Extract the [X, Y] coordinate from the center of the cell holding the provided text.  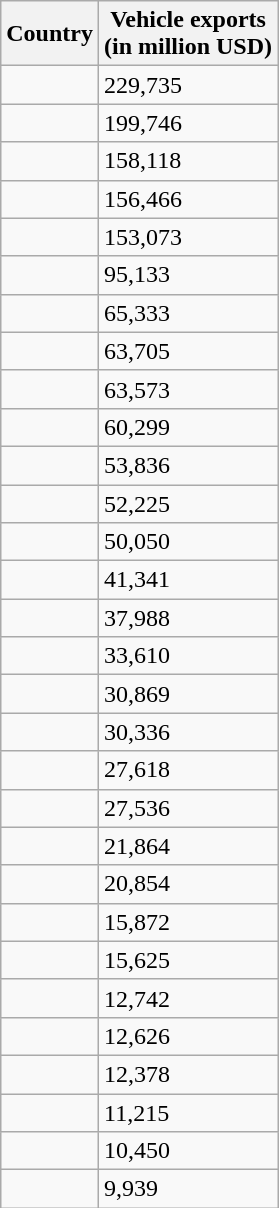
30,869 [188, 694]
60,299 [188, 427]
9,939 [188, 1189]
15,872 [188, 922]
15,625 [188, 960]
65,333 [188, 313]
63,573 [188, 389]
30,336 [188, 732]
27,536 [188, 808]
12,378 [188, 1074]
53,836 [188, 465]
11,215 [188, 1113]
41,341 [188, 580]
63,705 [188, 351]
153,073 [188, 237]
12,626 [188, 1036]
158,118 [188, 161]
95,133 [188, 275]
50,050 [188, 542]
Country [50, 34]
37,988 [188, 618]
199,746 [188, 123]
Vehicle exports(in million USD) [188, 34]
12,742 [188, 998]
156,466 [188, 199]
33,610 [188, 656]
21,864 [188, 846]
52,225 [188, 503]
27,618 [188, 770]
10,450 [188, 1151]
229,735 [188, 85]
20,854 [188, 884]
